Return the [X, Y] coordinate for the center point of the cell that contains the specified text.  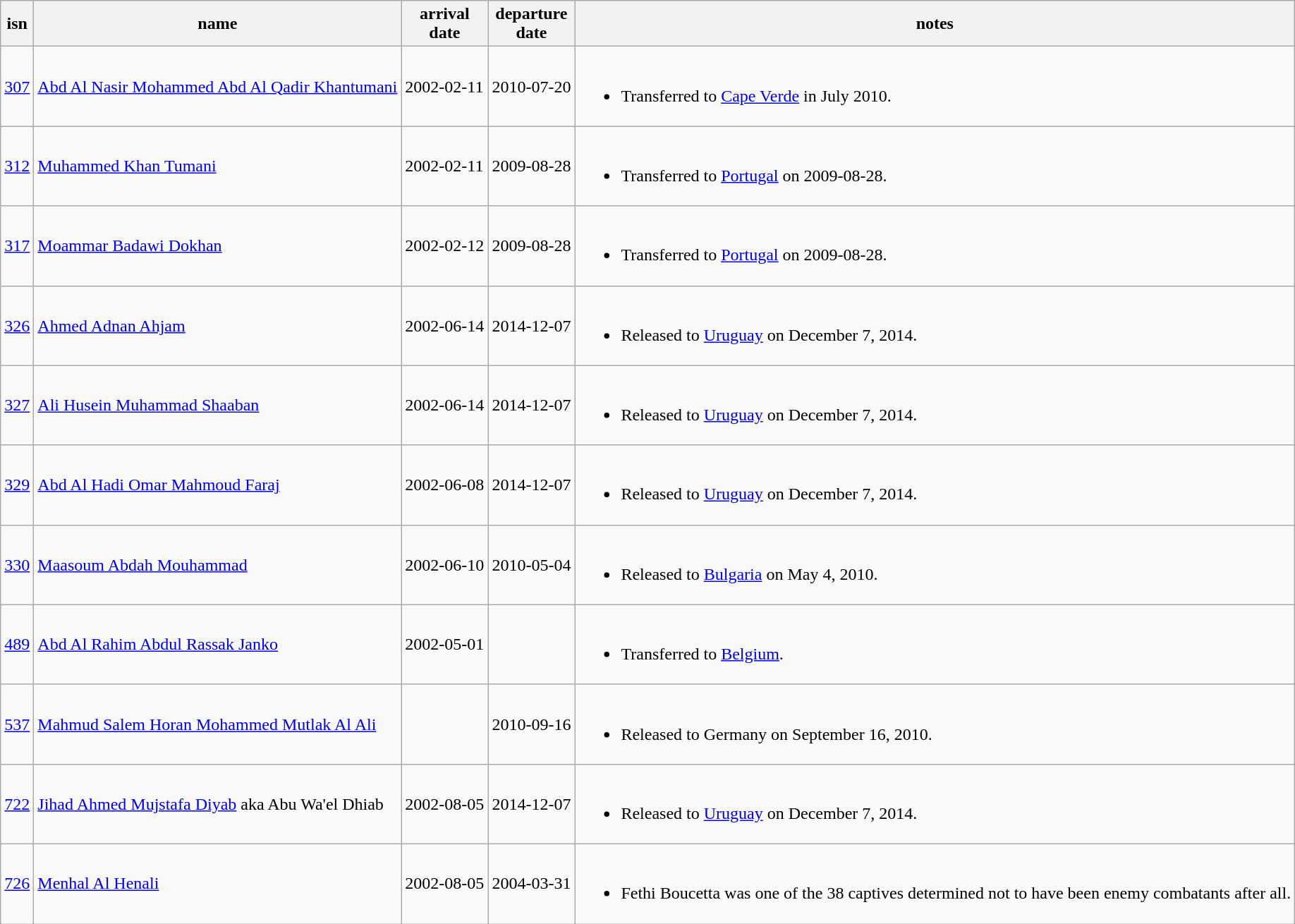
notes [935, 24]
arrivaldate [444, 24]
537 [17, 724]
Released to Bulgaria on May 4, 2010. [935, 564]
317 [17, 245]
Abd Al Rahim Abdul Rassak Janko [217, 645]
isn [17, 24]
2010-07-20 [532, 86]
326 [17, 326]
722 [17, 804]
departuredate [532, 24]
Transferred to Cape Verde in July 2010. [935, 86]
name [217, 24]
2010-09-16 [532, 724]
Fethi Boucetta was one of the 38 captives determined not to have been enemy combatants after all. [935, 883]
2010-05-04 [532, 564]
307 [17, 86]
Muhammed Khan Tumani [217, 166]
2002-05-01 [444, 645]
2004-03-31 [532, 883]
Abd Al Hadi Omar Mahmoud Faraj [217, 485]
Maasoum Abdah Mouhammad [217, 564]
Moammar Badawi Dokhan [217, 245]
2002-06-08 [444, 485]
Mahmud Salem Horan Mohammed Mutlak Al Ali [217, 724]
2002-02-12 [444, 245]
329 [17, 485]
Jihad Ahmed Mujstafa Diyab aka Abu Wa'el Dhiab [217, 804]
Ali Husein Muhammad Shaaban [217, 405]
Menhal Al Henali [217, 883]
Transferred to Belgium. [935, 645]
330 [17, 564]
726 [17, 883]
489 [17, 645]
Abd Al Nasir Mohammed Abd Al Qadir Khantumani [217, 86]
Ahmed Adnan Ahjam [217, 326]
Released to Germany on September 16, 2010. [935, 724]
312 [17, 166]
2002-06-10 [444, 564]
327 [17, 405]
